Pinpoint the cell where the given text exists, returning its (x, y) midpoint coordinate. 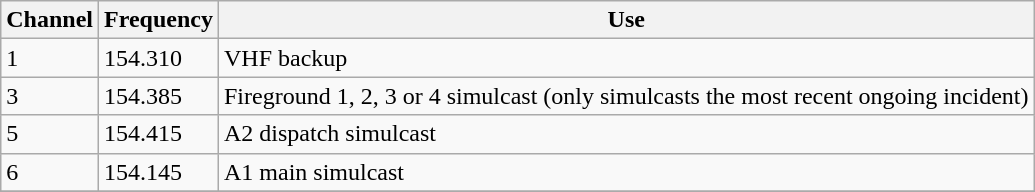
VHF backup (626, 58)
3 (50, 96)
154.385 (159, 96)
Channel (50, 20)
5 (50, 134)
Use (626, 20)
154.145 (159, 172)
A2 dispatch simulcast (626, 134)
Fireground 1, 2, 3 or 4 simulcast (only simulcasts the most recent ongoing incident) (626, 96)
1 (50, 58)
A1 main simulcast (626, 172)
6 (50, 172)
154.310 (159, 58)
154.415 (159, 134)
Frequency (159, 20)
